Determine the [x, y] coordinate at the center of the cell enclosing the given text.  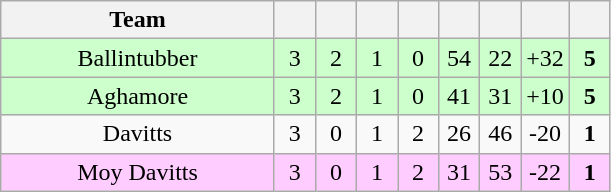
22 [500, 58]
Moy Davitts [138, 172]
Aghamore [138, 96]
Team [138, 20]
46 [500, 134]
Davitts [138, 134]
Ballintubber [138, 58]
-20 [546, 134]
-22 [546, 172]
26 [460, 134]
41 [460, 96]
54 [460, 58]
+32 [546, 58]
53 [500, 172]
+10 [546, 96]
